Determine the (X, Y) coordinate at the center of the cell enclosing the given text.  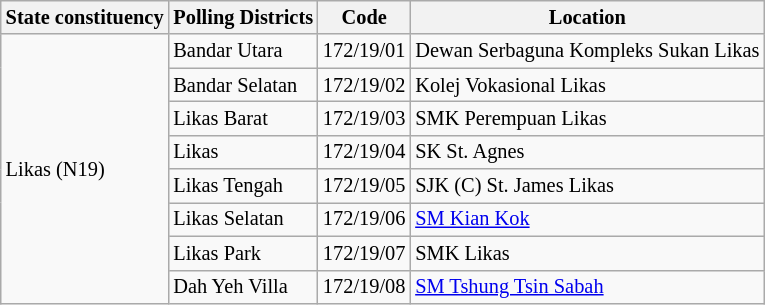
172/19/03 (364, 118)
SJK (C) St. James Likas (587, 186)
Polling Districts (243, 17)
Likas (243, 152)
172/19/08 (364, 287)
Location (587, 17)
Dah Yeh Villa (243, 287)
Dewan Serbaguna Kompleks Sukan Likas (587, 51)
SK St. Agnes (587, 152)
SMK Likas (587, 253)
Bandar Selatan (243, 85)
172/19/07 (364, 253)
State constituency (85, 17)
172/19/05 (364, 186)
Kolej Vokasional Likas (587, 85)
172/19/02 (364, 85)
SM Kian Kok (587, 219)
172/19/06 (364, 219)
Likas (N19) (85, 168)
Bandar Utara (243, 51)
SM Tshung Tsin Sabah (587, 287)
172/19/04 (364, 152)
Likas Selatan (243, 219)
SMK Perempuan Likas (587, 118)
Code (364, 17)
Likas Park (243, 253)
Likas Tengah (243, 186)
172/19/01 (364, 51)
Likas Barat (243, 118)
